Detect which cell encompasses the target text, then output its [x, y] center coordinate. 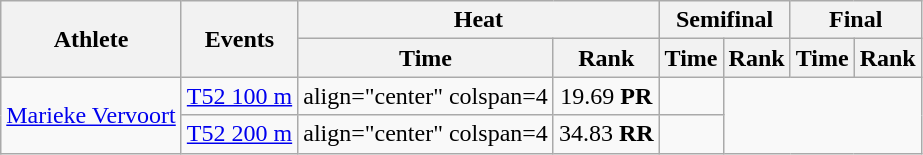
Athlete [92, 39]
Heat [478, 20]
Final [856, 20]
T52 200 m [239, 134]
19.69 PR [606, 96]
Events [239, 39]
Semifinal [724, 20]
T52 100 m [239, 96]
Marieke Vervoort [92, 115]
34.83 RR [606, 134]
